Identify which cell holds the provided text, then report its (x, y) central coordinate. 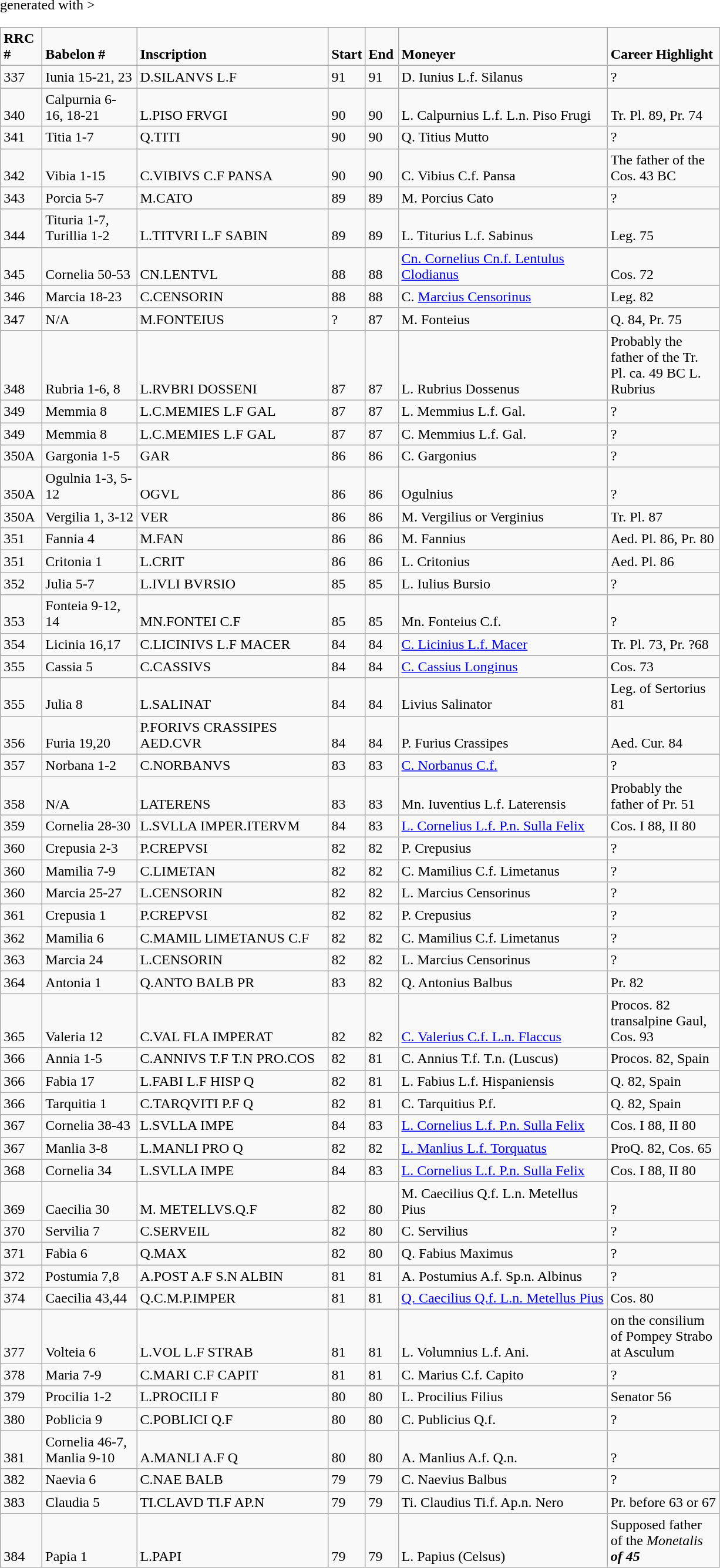
L.PROCILI F (233, 1397)
L. Fabius L.f. Hispaniensis (503, 1081)
378 (21, 1375)
GAR (233, 456)
M. Fannius (503, 539)
Volteia 6 (89, 1337)
Marcia 25-27 (89, 893)
Tr. Pl. 73, Pr. ?68 (664, 644)
382 (21, 1480)
C. Valerius C.f. L.n. Flaccus (503, 1021)
Supposed father of the Monetalis of 45 (664, 1540)
L.TITVRI L.F SABIN (233, 228)
L.CRIT (233, 561)
L. Manlius L.f. Torquatus (503, 1148)
L.RVBRI DOSSENI (233, 365)
L. Memmius L.f. Gal. (503, 411)
345 (21, 267)
M. Fonteius (503, 319)
Q. 84, Pr. 75 (664, 319)
352 (21, 584)
C.SERVEIL (233, 1231)
C. Licinius L.f. Macer (503, 644)
C. Naevius Balbus (503, 1480)
Q. Caecilius Q.f. L.n. Metellus Pius (503, 1298)
Maria 7-9 (89, 1375)
C. Annius T.f. T.n. (Luscus) (503, 1059)
on the consilium of Pompey Strabo at Asculum (664, 1337)
Antonia 1 (89, 982)
M.FAN (233, 539)
End (382, 47)
TI.CLAVD TI.F AP.N (233, 1502)
377 (21, 1337)
C. Cassius Longinus (503, 667)
C.TARQVITI P.F Q (233, 1103)
L.PISO FRVGI (233, 107)
Fabia 6 (89, 1253)
Q. Titius Mutto (503, 137)
Cornelia 46-7, Manlia 9-10 (89, 1449)
Fonteia 9-12, 14 (89, 614)
Cornelia 50-53 (89, 267)
L.PAPI (233, 1540)
337 (21, 77)
L. Rubrius Dossenus (503, 365)
C. Tarquitius P.f. (503, 1103)
Furia 19,20 (89, 735)
A. Postumius A.f. Sp.n. Albinus (503, 1276)
The father of the Cos. 43 BC (664, 168)
Papia 1 (89, 1540)
C.VIBIVS C.F PANSA (233, 168)
353 (21, 614)
Ogulnius (503, 486)
C.VAL FLA IMPERAT (233, 1021)
Naevia 6 (89, 1480)
C.NORBANVS (233, 765)
Titia 1-7 (89, 137)
Calpurnia 6-16, 18-21 (89, 107)
Q.C.M.P.IMPER (233, 1298)
342 (21, 168)
361 (21, 916)
C.MAMIL LIMETANUS C.F (233, 938)
Poblicia 9 (89, 1419)
384 (21, 1540)
C.CASSIVS (233, 667)
Crepusia 1 (89, 916)
Q.TITI (233, 137)
Procos. 82, Spain (664, 1059)
C.CENSORIN (233, 297)
Aed. Pl. 86, Pr. 80 (664, 539)
Inscription (233, 47)
358 (21, 795)
364 (21, 982)
Cos. 73 (664, 667)
L. Calpurnius L.f. L.n. Piso Frugi (503, 107)
371 (21, 1253)
Cornelia 28-30 (89, 826)
L.VOL L.F STRAB (233, 1337)
374 (21, 1298)
Babelon # (89, 47)
L. Iulius Bursio (503, 584)
RRC # (21, 47)
M. Vergilius or Verginius (503, 517)
Caecilia 43,44 (89, 1298)
L. Procilius Filius (503, 1397)
Mn. Fonteius C.f. (503, 614)
M.FONTEIUS (233, 319)
Ogulnia 1-3, 5-12 (89, 486)
OGVL (233, 486)
Tr. Pl. 89, Pr. 74 (664, 107)
M.CATO (233, 198)
Probably the father of the Tr. Pl. ca. 49 BC L. Rubrius (664, 365)
C. Memmius L.f. Gal. (503, 434)
346 (21, 297)
C.ANNIVS T.F T.N PRO.COS (233, 1059)
L. Titurius L.f. Sabinus (503, 228)
Claudia 5 (89, 1502)
C.NAE BALB (233, 1480)
348 (21, 365)
MN.FONTEI C.F (233, 614)
Cos. 72 (664, 267)
M. METELLVS.Q.F (233, 1200)
Aed. Pl. 86 (664, 561)
Servilia 7 (89, 1231)
L.SVLLA IMPER.ITERVM (233, 826)
Postumia 7,8 (89, 1276)
C. Marius C.f. Capito (503, 1375)
L.FABI L.F HISP Q (233, 1081)
362 (21, 938)
344 (21, 228)
L.MANLI PRO Q (233, 1148)
343 (21, 198)
C.POBLICI Q.F (233, 1419)
Vibia 1-15 (89, 168)
369 (21, 1200)
Annia 1-5 (89, 1059)
Senator 56 (664, 1397)
357 (21, 765)
C. Gargonius (503, 456)
341 (21, 137)
C. Publicius Q.f. (503, 1419)
A.POST A.F S.N ALBIN (233, 1276)
Fannia 4 (89, 539)
P. Furius Crassipes (503, 735)
C. Norbanus C.f. (503, 765)
L. Critonius (503, 561)
Mamilia 6 (89, 938)
Norbana 1-2 (89, 765)
379 (21, 1397)
Leg. of Sertorius 81 (664, 696)
L.SALINAT (233, 696)
Ti. Claudius Ti.f. Ap.n. Nero (503, 1502)
A. Manlius A.f. Q.n. (503, 1449)
L.IVLI BVRSIO (233, 584)
Porcia 5-7 (89, 198)
Cornelia 34 (89, 1170)
Aed. Cur. 84 (664, 735)
340 (21, 107)
Pr. 82 (664, 982)
Cos. 80 (664, 1298)
Leg. 75 (664, 228)
372 (21, 1276)
Crepusia 2-3 (89, 848)
359 (21, 826)
Rubria 1-6, 8 (89, 365)
Probably the father of Pr. 51 (664, 795)
Start (346, 47)
368 (21, 1170)
Vergilia 1, 3-12 (89, 517)
Marcia 24 (89, 960)
Iunia 15-21, 23 (89, 77)
Moneyer (503, 47)
CN.LENTVL (233, 267)
Career Highlight (664, 47)
Gargonia 1-5 (89, 456)
Livius Salinator (503, 696)
Julia 5-7 (89, 584)
365 (21, 1021)
Leg. 82 (664, 297)
Julia 8 (89, 696)
C. Marcius Censorinus (503, 297)
Tituria 1-7, Turillia 1-2 (89, 228)
370 (21, 1231)
Manlia 3-8 (89, 1148)
Tr. Pl. 87 (664, 517)
Procilia 1-2 (89, 1397)
363 (21, 960)
L. Volumnius L.f. Ani. (503, 1337)
M. Porcius Cato (503, 198)
ProQ. 82, Cos. 65 (664, 1148)
P.FORIVS CRASSIPES AED.CVR (233, 735)
Mn. Iuventius L.f. Laterensis (503, 795)
VER (233, 517)
Q. Fabius Maximus (503, 1253)
Critonia 1 (89, 561)
Pr. before 63 or 67 (664, 1502)
381 (21, 1449)
Q.MAX (233, 1253)
C. Servilius (503, 1231)
D.SILANVS L.F (233, 77)
Marcia 18-23 (89, 297)
Q.ANTO BALB PR (233, 982)
354 (21, 644)
Valeria 12 (89, 1021)
383 (21, 1502)
LATERENS (233, 795)
Procos. 82 transalpine Gaul, Cos. 93 (664, 1021)
Mamilia 7-9 (89, 871)
Licinia 16,17 (89, 644)
M. Caecilius Q.f. L.n. Metellus Pius (503, 1200)
C.LIMETAN (233, 871)
380 (21, 1419)
Cassia 5 (89, 667)
C.MARI C.F CAPIT (233, 1375)
Cn. Cornelius Cn.f. Lentulus Clodianus (503, 267)
Tarquitia 1 (89, 1103)
L. Papius (Celsus) (503, 1540)
347 (21, 319)
Caecilia 30 (89, 1200)
Cornelia 38-43 (89, 1126)
C.LICINIVS L.F MACER (233, 644)
Q. Antonius Balbus (503, 982)
356 (21, 735)
Fabia 17 (89, 1081)
A.MANLI A.F Q (233, 1449)
D. Iunius L.f. Silanus (503, 77)
C. Vibius C.f. Pansa (503, 168)
